From the cell containing the given text, extract its center point as [X, Y] coordinate. 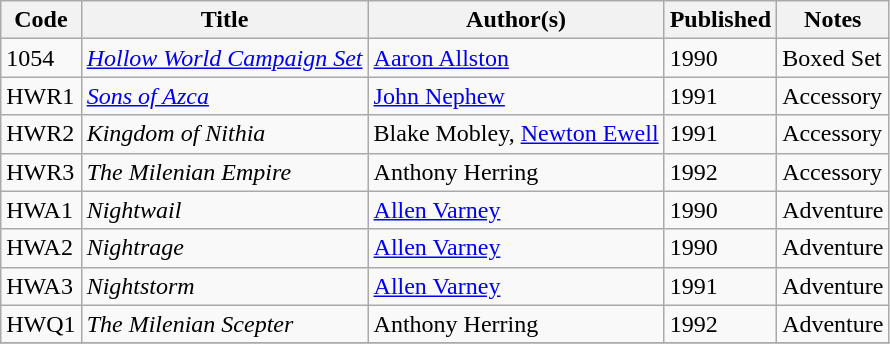
HWR2 [41, 134]
HWQ1 [41, 324]
HWA1 [41, 210]
Notes [833, 20]
Sons of Azca [224, 96]
Hollow World Campaign Set [224, 58]
Nightrage [224, 248]
HWA2 [41, 248]
Nightstorm [224, 286]
The Milenian Scepter [224, 324]
1054 [41, 58]
Aaron Allston [516, 58]
Code [41, 20]
Nightwail [224, 210]
Title [224, 20]
Kingdom of Nithia [224, 134]
HWA3 [41, 286]
Boxed Set [833, 58]
The Milenian Empire [224, 172]
Published [720, 20]
John Nephew [516, 96]
HWR3 [41, 172]
Author(s) [516, 20]
HWR1 [41, 96]
Blake Mobley, Newton Ewell [516, 134]
